Capture the cell that displays the provided text and extract its (x, y) central coordinate. 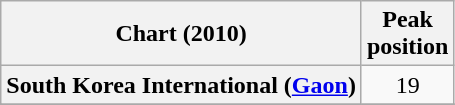
19 (407, 85)
South Korea International (Gaon) (182, 85)
Chart (2010) (182, 34)
Peakposition (407, 34)
